Capture the cell that displays the provided text and extract its [x, y] central coordinate. 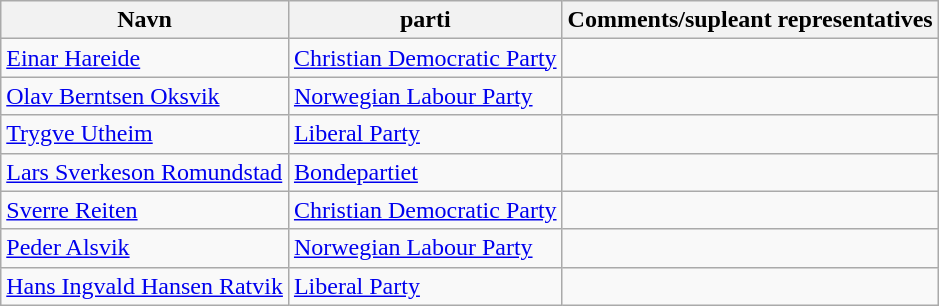
Olav Berntsen Oksvik [145, 96]
Comments/supleant representatives [750, 20]
Peder Alsvik [145, 248]
Lars Sverkeson Romundstad [145, 172]
Einar Hareide [145, 58]
Sverre Reiten [145, 210]
parti [425, 20]
Hans Ingvald Hansen Ratvik [145, 286]
Bondepartiet [425, 172]
Navn [145, 20]
Trygve Utheim [145, 134]
